Return the [X, Y] coordinate for the center point of the cell that contains the specified text.  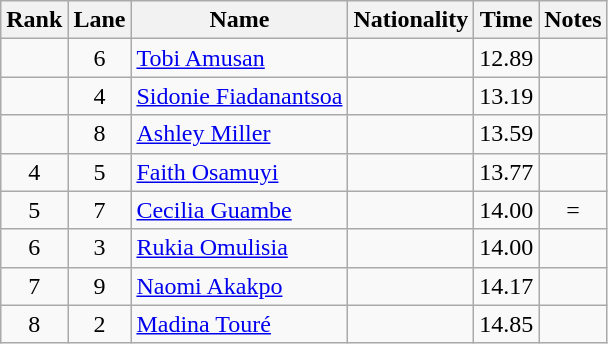
Lane [100, 20]
13.19 [506, 96]
Madina Touré [240, 324]
Rukia Omulisia [240, 248]
Sidonie Fiadanantsoa [240, 96]
Cecilia Guambe [240, 210]
Nationality [411, 20]
Rank [34, 20]
13.59 [506, 134]
9 [100, 286]
3 [100, 248]
Tobi Amusan [240, 58]
Notes [573, 20]
Name [240, 20]
Faith Osamuyi [240, 172]
12.89 [506, 58]
2 [100, 324]
Time [506, 20]
Naomi Akakpo [240, 286]
13.77 [506, 172]
Ashley Miller [240, 134]
14.17 [506, 286]
= [573, 210]
14.85 [506, 324]
